Pinpoint the cell where the given text exists, returning its (x, y) midpoint coordinate. 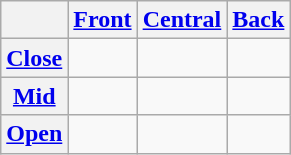
Mid (34, 96)
Back (258, 20)
Open (34, 134)
Close (34, 58)
Central (182, 20)
Front (102, 20)
